Provide the (X, Y) coordinate of the cell's center where the given text is located.  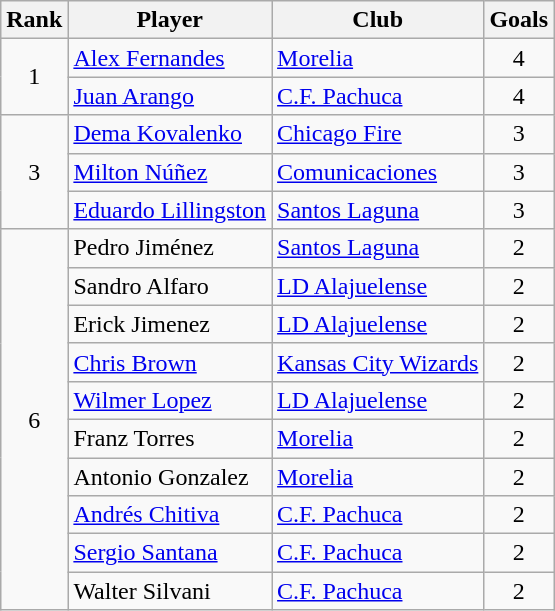
Goals (519, 20)
Andrés Chitiva (170, 515)
Juan Arango (170, 96)
Alex Fernandes (170, 58)
6 (34, 420)
Comunicaciones (378, 172)
Club (378, 20)
Franz Torres (170, 438)
Dema Kovalenko (170, 134)
1 (34, 77)
Player (170, 20)
Chicago Fire (378, 134)
Erick Jimenez (170, 324)
Sergio Santana (170, 553)
Eduardo Lillingston (170, 210)
Wilmer Lopez (170, 400)
Rank (34, 20)
Pedro Jiménez (170, 248)
Walter Silvani (170, 591)
Chris Brown (170, 362)
Antonio Gonzalez (170, 477)
Sandro Alfaro (170, 286)
Kansas City Wizards (378, 362)
Milton Núñez (170, 172)
